Pinpoint the cell where the given text exists, returning its (X, Y) midpoint coordinate. 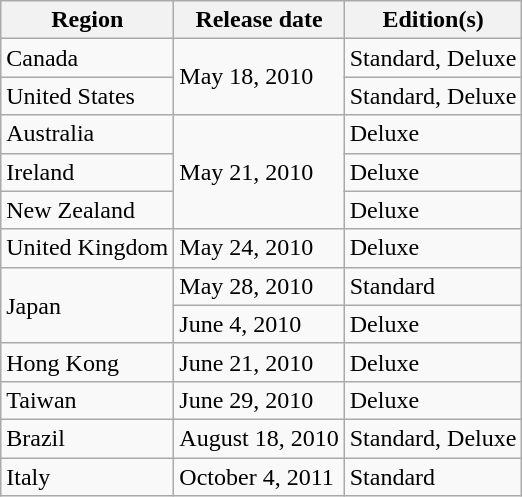
Edition(s) (433, 20)
May 24, 2010 (259, 248)
United Kingdom (88, 248)
Australia (88, 134)
Hong Kong (88, 362)
August 18, 2010 (259, 438)
Italy (88, 477)
May 28, 2010 (259, 286)
June 4, 2010 (259, 324)
New Zealand (88, 210)
Canada (88, 58)
October 4, 2011 (259, 477)
June 21, 2010 (259, 362)
May 18, 2010 (259, 77)
Region (88, 20)
Taiwan (88, 400)
June 29, 2010 (259, 400)
United States (88, 96)
Japan (88, 305)
Release date (259, 20)
May 21, 2010 (259, 172)
Brazil (88, 438)
Ireland (88, 172)
